Extract the [x, y] coordinate from the center of the cell holding the provided text.  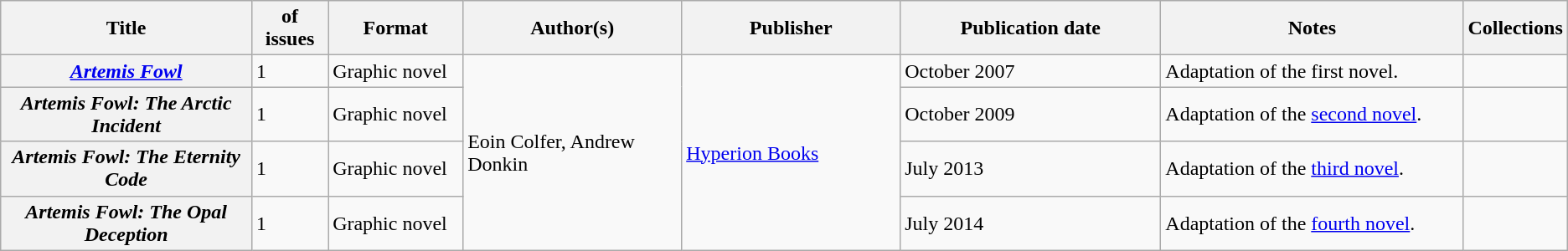
October 2009 [1030, 114]
Adaptation of the first novel. [1312, 71]
Hyperion Books [791, 152]
Author(s) [573, 28]
Artemis Fowl [126, 71]
July 2014 [1030, 223]
Adaptation of the fourth novel. [1312, 223]
Collections [1515, 28]
Adaptation of the third novel. [1312, 169]
Publisher [791, 28]
October 2007 [1030, 71]
July 2013 [1030, 169]
Title [126, 28]
Artemis Fowl: The Arctic Incident [126, 114]
Artemis Fowl: The Eternity Code [126, 169]
Artemis Fowl: The Opal Deception [126, 223]
Eoin Colfer, Andrew Donkin [573, 152]
Notes [1312, 28]
Format [395, 28]
Publication date [1030, 28]
Adaptation of the second novel. [1312, 114]
of issues [290, 28]
